Extract the (x, y) coordinate from the center of the cell holding the provided text.  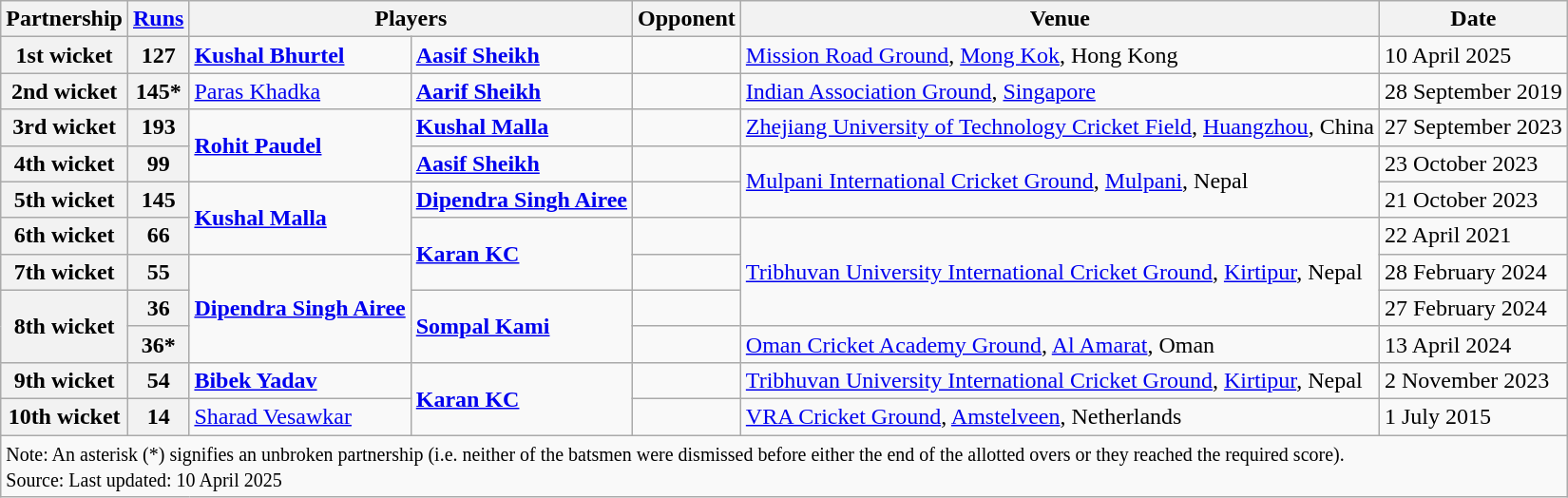
Partnership (65, 19)
Aarif Sheikh (521, 91)
27 February 2024 (1473, 308)
54 (158, 380)
5th wicket (65, 200)
36 (158, 308)
7th wicket (65, 272)
8th wicket (65, 326)
Mulpani International Cricket Ground, Mulpani, Nepal (1060, 182)
127 (158, 55)
193 (158, 127)
55 (158, 272)
21 October 2023 (1473, 200)
4th wicket (65, 163)
28 February 2024 (1473, 272)
22 April 2021 (1473, 236)
Kushal Bhurtel (300, 55)
Runs (158, 19)
10th wicket (65, 416)
Indian Association Ground, Singapore (1060, 91)
Opponent (687, 19)
Sompal Kami (521, 326)
Paras Khadka (300, 91)
27 September 2023 (1473, 127)
28 September 2019 (1473, 91)
13 April 2024 (1473, 344)
Date (1473, 19)
Sharad Vesawkar (300, 416)
36* (158, 344)
14 (158, 416)
Zhejiang University of Technology Cricket Field, Huangzhou, China (1060, 127)
1 July 2015 (1473, 416)
2 November 2023 (1473, 380)
10 April 2025 (1473, 55)
Bibek Yadav (300, 380)
145* (158, 91)
Rohit Paudel (300, 145)
1st wicket (65, 55)
23 October 2023 (1473, 163)
Mission Road Ground, Mong Kok, Hong Kong (1060, 55)
VRA Cricket Ground, Amstelveen, Netherlands (1060, 416)
99 (158, 163)
Venue (1060, 19)
3rd wicket (65, 127)
Oman Cricket Academy Ground, Al Amarat, Oman (1060, 344)
66 (158, 236)
145 (158, 200)
Players (411, 19)
9th wicket (65, 380)
6th wicket (65, 236)
2nd wicket (65, 91)
